Output the [X, Y] coordinate of the center of the cell containing the given text.  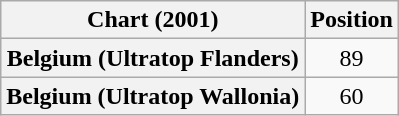
89 [352, 58]
60 [352, 96]
Belgium (Ultratop Flanders) [153, 58]
Belgium (Ultratop Wallonia) [153, 96]
Position [352, 20]
Chart (2001) [153, 20]
